Scan for the cell matching the given text and deliver its [x, y] coordinate at center. 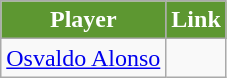
Player [84, 20]
Link [196, 20]
Osvaldo Alonso [84, 58]
